Extract the (X, Y) coordinate from the center of the cell holding the provided text.  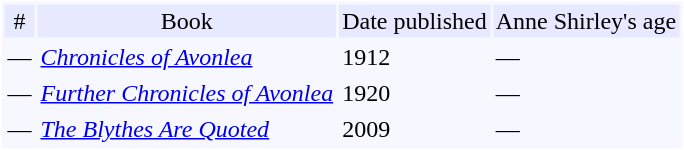
Book (188, 20)
Further Chronicles of Avonlea (188, 92)
1920 (414, 92)
Date published (414, 20)
Chronicles of Avonlea (188, 56)
# (19, 20)
2009 (414, 128)
The Blythes Are Quoted (188, 128)
1912 (414, 56)
Anne Shirley's age (586, 20)
